Return the [X, Y] coordinate for the center point of the cell that contains the specified text.  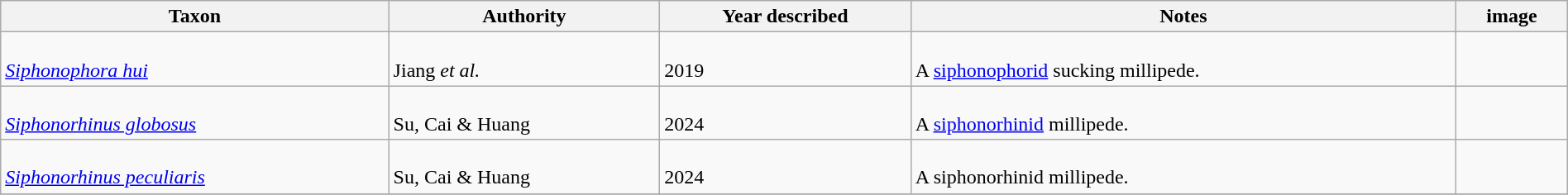
Year described [786, 17]
Siphonophora hui [195, 59]
Taxon [195, 17]
2019 [786, 59]
Siphonorhinus globosus [195, 112]
Authority [524, 17]
Jiang et al. [524, 59]
A siphonophorid sucking millipede. [1183, 59]
Notes [1183, 17]
image [1512, 17]
Siphonorhinus peculiaris [195, 167]
